Detect which cell encompasses the target text, then output its [x, y] center coordinate. 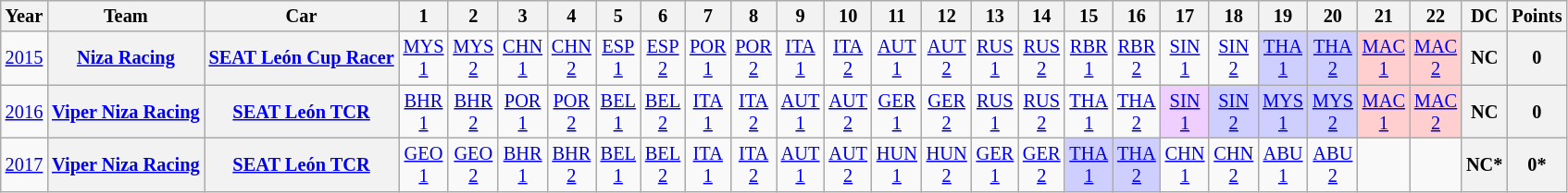
9 [801, 16]
5 [618, 16]
17 [1185, 16]
DC [1485, 16]
21 [1384, 16]
14 [1041, 16]
Niza Racing [126, 58]
13 [995, 16]
ABU1 [1283, 164]
1 [424, 16]
11 [897, 16]
10 [848, 16]
8 [753, 16]
20 [1333, 16]
3 [522, 16]
2 [473, 16]
ESP2 [663, 58]
6 [663, 16]
ABU2 [1333, 164]
Car [302, 16]
Points [1537, 16]
HUN1 [897, 164]
0* [1537, 164]
16 [1137, 16]
HUN2 [947, 164]
2016 [24, 112]
19 [1283, 16]
GEO2 [473, 164]
SEAT León Cup Racer [302, 58]
22 [1436, 16]
18 [1233, 16]
12 [947, 16]
7 [707, 16]
ESP1 [618, 58]
2015 [24, 58]
RBR1 [1089, 58]
NC* [1485, 164]
Team [126, 16]
2017 [24, 164]
4 [572, 16]
15 [1089, 16]
GEO1 [424, 164]
Year [24, 16]
RBR2 [1137, 58]
